Return the (x, y) coordinate for the center point of the cell that contains the specified text.  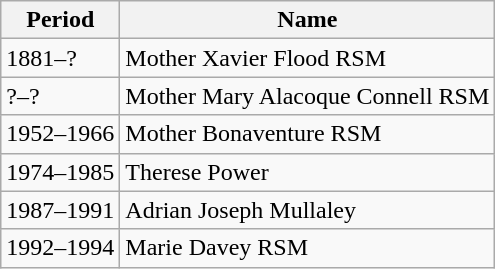
Mother Bonaventure RSM (308, 134)
Mother Xavier Flood RSM (308, 58)
1987–1991 (60, 210)
1952–1966 (60, 134)
Period (60, 20)
Therese Power (308, 172)
Adrian Joseph Mullaley (308, 210)
?–? (60, 96)
1881–? (60, 58)
1992–1994 (60, 248)
Name (308, 20)
Marie Davey RSM (308, 248)
Mother Mary Alacoque Connell RSM (308, 96)
1974–1985 (60, 172)
